Detect which cell encompasses the target text, then output its [x, y] center coordinate. 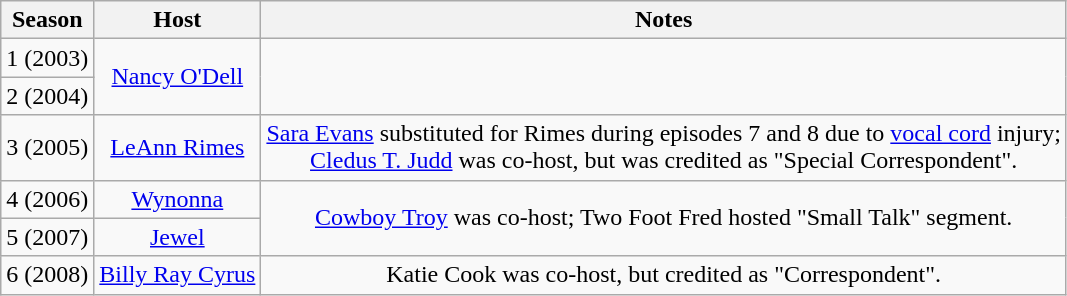
Jewel [178, 237]
Season [48, 20]
4 (2006) [48, 199]
3 (2005) [48, 148]
2 (2004) [48, 96]
Cowboy Troy was co-host; Two Foot Fred hosted "Small Talk" segment. [664, 218]
Notes [664, 20]
LeAnn Rimes [178, 148]
Host [178, 20]
Wynonna [178, 199]
Nancy O'Dell [178, 77]
Billy Ray Cyrus [178, 275]
6 (2008) [48, 275]
Katie Cook was co-host, but credited as "Correspondent". [664, 275]
5 (2007) [48, 237]
1 (2003) [48, 58]
